Pinpoint the cell where the given text exists, returning its (x, y) midpoint coordinate. 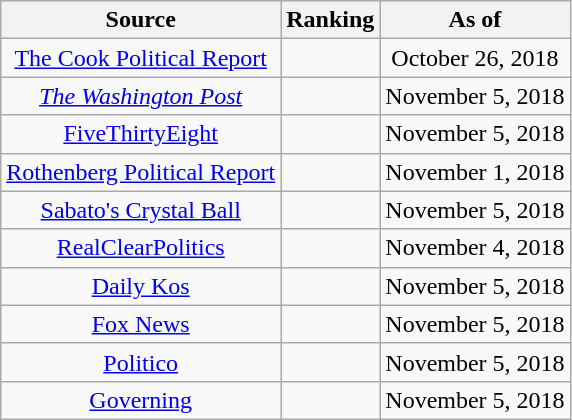
November 1, 2018 (475, 172)
As of (475, 20)
Politico (141, 362)
Daily Kos (141, 286)
Governing (141, 400)
The Cook Political Report (141, 58)
Ranking (330, 20)
Rothenberg Political Report (141, 172)
RealClearPolitics (141, 248)
October 26, 2018 (475, 58)
The Washington Post (141, 96)
FiveThirtyEight (141, 134)
November 4, 2018 (475, 248)
Fox News (141, 324)
Source (141, 20)
Sabato's Crystal Ball (141, 210)
